Return [X, Y] of the center of cell containing provided text 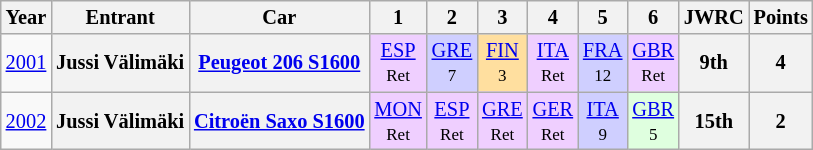
15th [714, 121]
JWRC [714, 17]
Peugeot 206 S1600 [279, 63]
9th [714, 63]
ITA9 [602, 121]
3 [502, 17]
5 [602, 17]
1 [398, 17]
GRERet [502, 121]
GBR5 [653, 121]
6 [653, 17]
GBRRet [653, 63]
2001 [26, 63]
2002 [26, 121]
FIN3 [502, 63]
GERRet [553, 121]
ITARet [553, 63]
Year [26, 17]
FRA12 [602, 63]
Entrant [120, 17]
GRE7 [452, 63]
MONRet [398, 121]
Citroën Saxo S1600 [279, 121]
Points [781, 17]
Car [279, 17]
